Capture the cell that displays the provided text and extract its (X, Y) central coordinate. 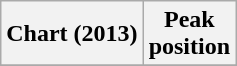
Chart (2013) (72, 34)
Peakposition (189, 34)
